From the cell containing the given text, extract its center point as (X, Y) coordinate. 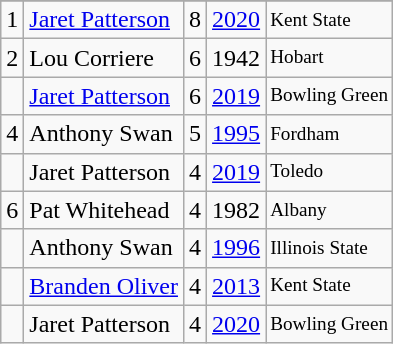
1942 (236, 58)
Pat Whitehead (104, 210)
Toledo (330, 172)
1996 (236, 248)
Lou Corriere (104, 58)
Albany (330, 210)
2013 (236, 286)
8 (194, 20)
1 (12, 20)
Illinois State (330, 248)
Branden Oliver (104, 286)
Fordham (330, 134)
Hobart (330, 58)
5 (194, 134)
1995 (236, 134)
1982 (236, 210)
2 (12, 58)
